Return the (X, Y) coordinate for the center point of the cell that contains the specified text.  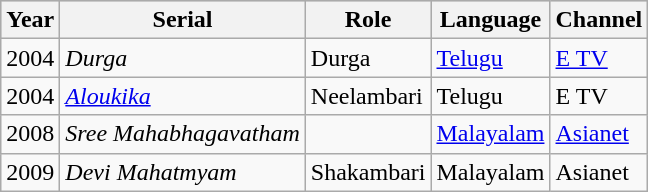
Serial (182, 20)
Neelambari (368, 96)
Role (368, 20)
Shakambari (368, 172)
Language (490, 20)
Channel (599, 20)
2008 (30, 134)
Sree Mahabhagavatham (182, 134)
Devi Mahatmyam (182, 172)
Year (30, 20)
2009 (30, 172)
Aloukika (182, 96)
